Return [x, y] of the center of cell containing provided text 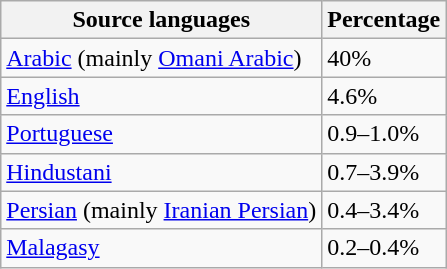
English [162, 96]
Persian (mainly Iranian Persian) [162, 210]
0.9–1.0% [384, 134]
Portuguese [162, 134]
Source languages [162, 20]
Malagasy [162, 248]
4.6% [384, 96]
0.7–3.9% [384, 172]
0.4–3.4% [384, 210]
40% [384, 58]
0.2–0.4% [384, 248]
Percentage [384, 20]
Hindustani [162, 172]
Arabic (mainly Omani Arabic) [162, 58]
